Extract the [X, Y] coordinate from the center of the cell holding the provided text.  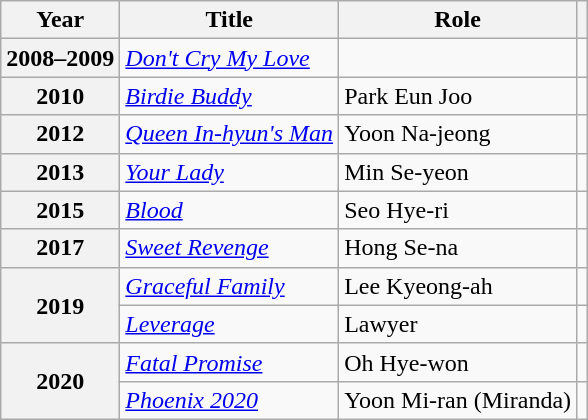
Phoenix 2020 [230, 400]
2008–2009 [60, 58]
Your Lady [230, 172]
Lawyer [458, 324]
Birdie Buddy [230, 96]
Don't Cry My Love [230, 58]
Oh Hye-won [458, 362]
2015 [60, 210]
Park Eun Joo [458, 96]
Role [458, 20]
2019 [60, 305]
Hong Se-na [458, 248]
Fatal Promise [230, 362]
Yoon Mi-ran (Miranda) [458, 400]
Blood [230, 210]
2010 [60, 96]
Yoon Na-jeong [458, 134]
Graceful Family [230, 286]
Queen In-hyun's Man [230, 134]
2020 [60, 381]
Min Se-yeon [458, 172]
Lee Kyeong-ah [458, 286]
2012 [60, 134]
2013 [60, 172]
Year [60, 20]
Title [230, 20]
2017 [60, 248]
Seo Hye-ri [458, 210]
Leverage [230, 324]
Sweet Revenge [230, 248]
